Pinpoint the cell where the given text exists, returning its [x, y] midpoint coordinate. 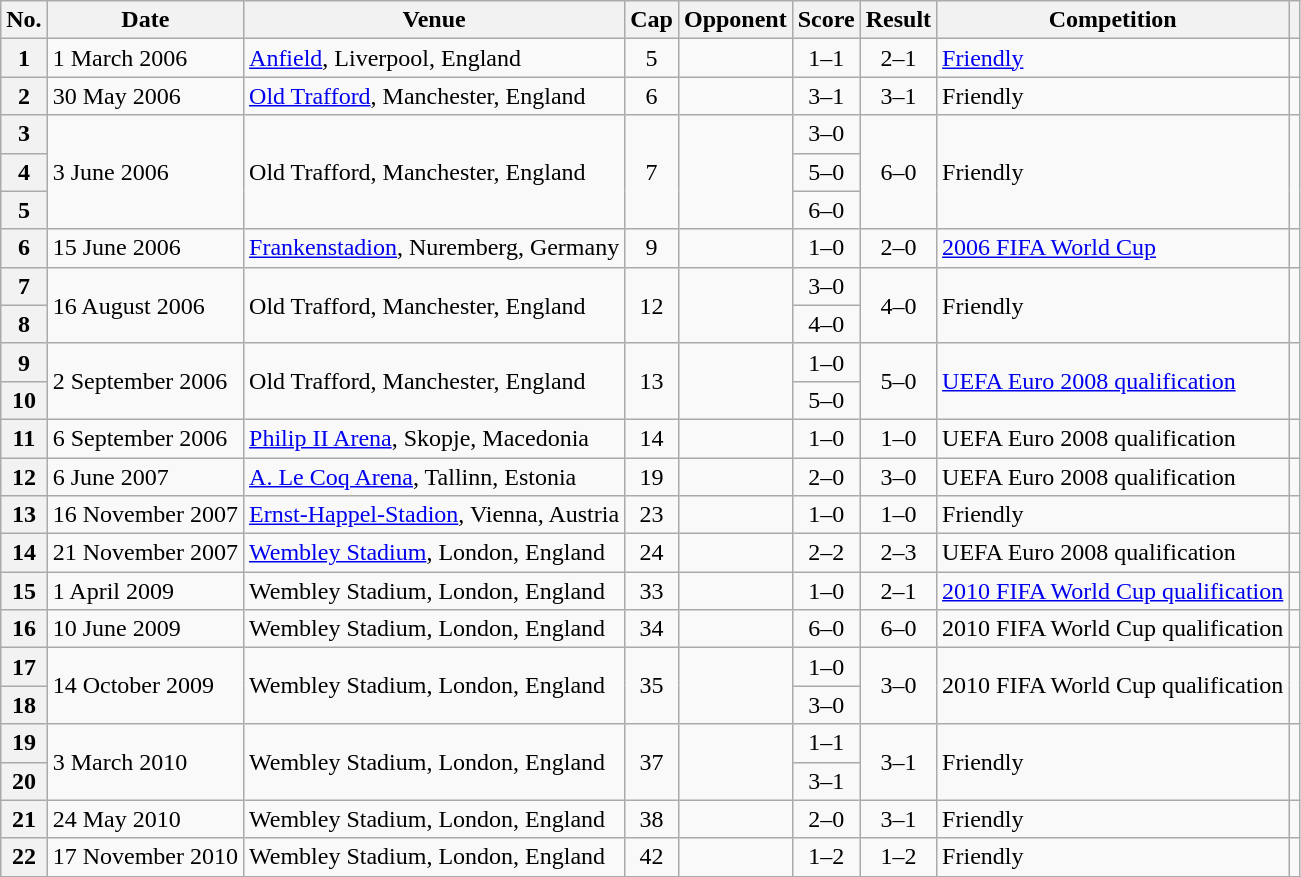
2–3 [898, 553]
16 November 2007 [145, 515]
2–2 [826, 553]
4 [24, 172]
1 [24, 58]
23 [652, 515]
14 October 2009 [145, 686]
No. [24, 20]
35 [652, 686]
A. Le Coq Arena, Tallinn, Estonia [434, 477]
16 August 2006 [145, 305]
2 September 2006 [145, 381]
3 March 2010 [145, 762]
21 [24, 819]
15 [24, 591]
10 [24, 400]
Cap [652, 20]
6 June 2007 [145, 477]
17 [24, 667]
22 [24, 857]
20 [24, 781]
24 May 2010 [145, 819]
18 [24, 705]
Venue [434, 20]
Frankenstadion, Nuremberg, Germany [434, 248]
Philip II Arena, Skopje, Macedonia [434, 438]
Score [826, 20]
6 September 2006 [145, 438]
Ernst-Happel-Stadion, Vienna, Austria [434, 515]
Opponent [735, 20]
37 [652, 762]
21 November 2007 [145, 553]
1 March 2006 [145, 58]
33 [652, 591]
15 June 2006 [145, 248]
34 [652, 629]
16 [24, 629]
3 June 2006 [145, 172]
38 [652, 819]
30 May 2006 [145, 96]
Date [145, 20]
Competition [1113, 20]
Result [898, 20]
17 November 2010 [145, 857]
1 April 2009 [145, 591]
Anfield, Liverpool, England [434, 58]
11 [24, 438]
10 June 2009 [145, 629]
24 [652, 553]
3 [24, 134]
8 [24, 324]
2 [24, 96]
2006 FIFA World Cup [1113, 248]
42 [652, 857]
